Return the (X, Y) coordinate for the center point of the cell that contains the specified text.  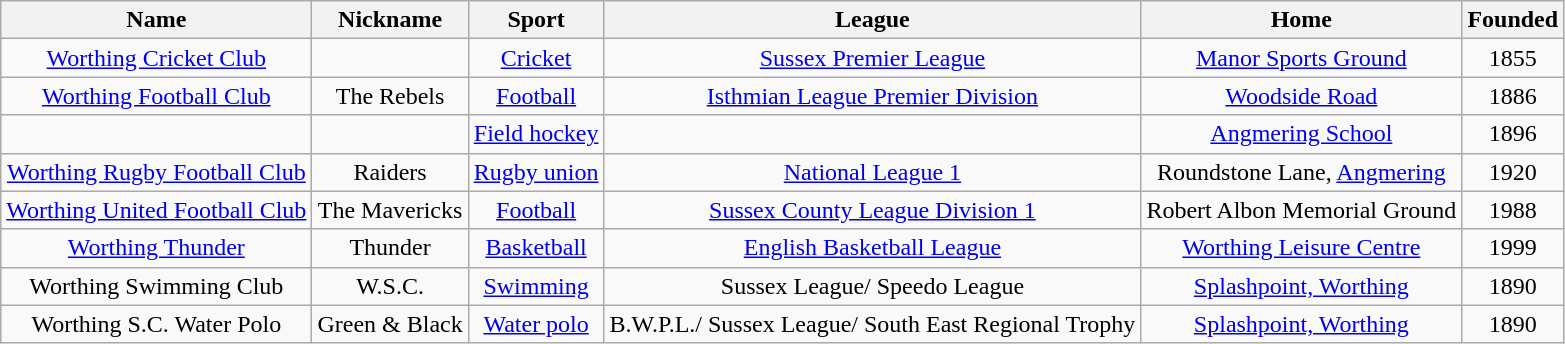
W.S.C. (390, 286)
Woodside Road (1302, 96)
Isthmian League Premier Division (872, 96)
Worthing S.C. Water Polo (156, 324)
Manor Sports Ground (1302, 58)
Home (1302, 20)
1896 (1513, 134)
Field hockey (536, 134)
Worthing Cricket Club (156, 58)
Angmering School (1302, 134)
Raiders (390, 172)
Worthing Football Club (156, 96)
Sussex League/ Speedo League (872, 286)
Worthing Rugby Football Club (156, 172)
Cricket (536, 58)
The Mavericks (390, 210)
Roundstone Lane, Angmering (1302, 172)
1999 (1513, 248)
B.W.P.L./ Sussex League/ South East Regional Trophy (872, 324)
Water polo (536, 324)
1988 (1513, 210)
National League 1 (872, 172)
Nickname (390, 20)
Thunder (390, 248)
Worthing Thunder (156, 248)
Sussex County League Division 1 (872, 210)
League (872, 20)
Swimming (536, 286)
English Basketball League (872, 248)
Robert Albon Memorial Ground (1302, 210)
1920 (1513, 172)
Rugby union (536, 172)
1855 (1513, 58)
Green & Black (390, 324)
Worthing Leisure Centre (1302, 248)
Worthing Swimming Club (156, 286)
Sussex Premier League (872, 58)
Basketball (536, 248)
The Rebels (390, 96)
Sport (536, 20)
1886 (1513, 96)
Founded (1513, 20)
Worthing United Football Club (156, 210)
Name (156, 20)
